Extract the [X, Y] coordinate from the center of the cell holding the provided text.  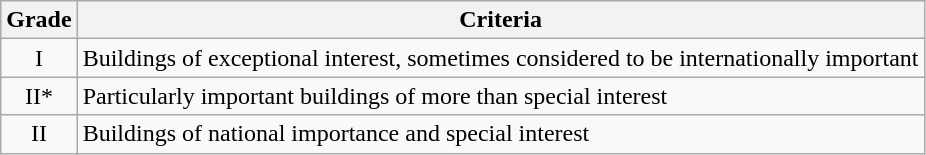
Buildings of national importance and special interest [500, 134]
Grade [39, 20]
II [39, 134]
Particularly important buildings of more than special interest [500, 96]
I [39, 58]
II* [39, 96]
Criteria [500, 20]
Buildings of exceptional interest, sometimes considered to be internationally important [500, 58]
